Provide the [X, Y] coordinate of the cell's center where the given text is located.  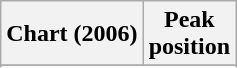
Peakposition [189, 34]
Chart (2006) [72, 34]
